Pinpoint the cell where the given text exists, returning its (x, y) midpoint coordinate. 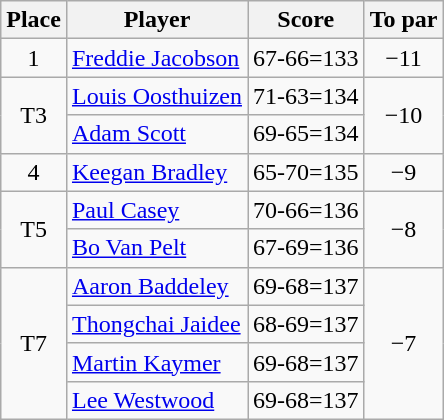
−7 (404, 343)
67-69=136 (306, 248)
68-69=137 (306, 324)
To par (404, 20)
−8 (404, 229)
Bo Van Pelt (156, 248)
T3 (34, 115)
−9 (404, 172)
70-66=136 (306, 210)
−10 (404, 115)
Place (34, 20)
−11 (404, 58)
T5 (34, 229)
Paul Casey (156, 210)
65-70=135 (306, 172)
Thongchai Jaidee (156, 324)
Score (306, 20)
67-66=133 (306, 58)
4 (34, 172)
Player (156, 20)
1 (34, 58)
71-63=134 (306, 96)
69-65=134 (306, 134)
Keegan Bradley (156, 172)
Aaron Baddeley (156, 286)
T7 (34, 343)
Freddie Jacobson (156, 58)
Louis Oosthuizen (156, 96)
Martin Kaymer (156, 362)
Adam Scott (156, 134)
Lee Westwood (156, 400)
